Determine the (x, y) coordinate at the center of the cell enclosing the given text.  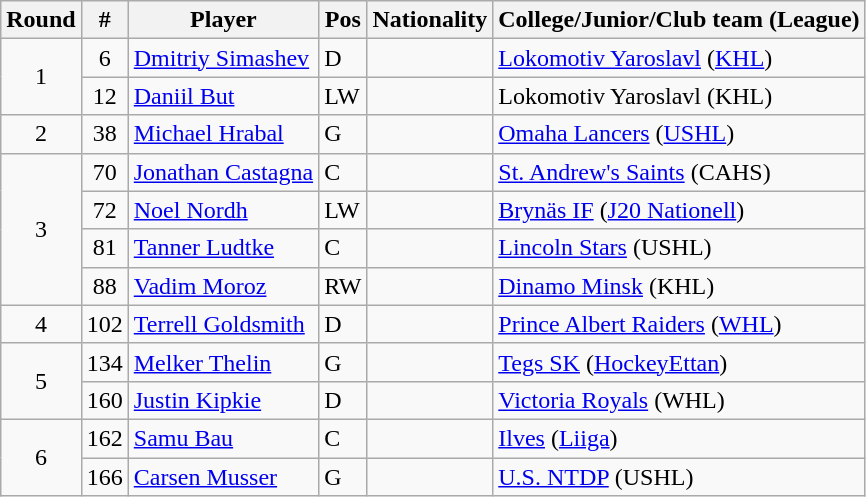
2 (41, 134)
U.S. NTDP (USHL) (679, 477)
Daniil But (223, 96)
1 (41, 77)
162 (104, 438)
5 (41, 381)
72 (104, 210)
38 (104, 134)
102 (104, 324)
Michael Hrabal (223, 134)
Tegs SK (HockeyEttan) (679, 362)
Tanner Ludtke (223, 248)
Victoria Royals (WHL) (679, 400)
Pos (343, 20)
Lincoln Stars (USHL) (679, 248)
Omaha Lancers (USHL) (679, 134)
Player (223, 20)
Nationality (430, 20)
Samu Bau (223, 438)
St. Andrew's Saints (CAHS) (679, 172)
4 (41, 324)
College/Junior/Club team (League) (679, 20)
Carsen Musser (223, 477)
RW (343, 286)
# (104, 20)
160 (104, 400)
Ilves (Liiga) (679, 438)
3 (41, 229)
70 (104, 172)
166 (104, 477)
Noel Nordh (223, 210)
Dinamo Minsk (KHL) (679, 286)
12 (104, 96)
Dmitriy Simashev (223, 58)
Justin Kipkie (223, 400)
Vadim Moroz (223, 286)
Brynäs IF (J20 Nationell) (679, 210)
134 (104, 362)
Prince Albert Raiders (WHL) (679, 324)
88 (104, 286)
Melker Thelin (223, 362)
Jonathan Castagna (223, 172)
Terrell Goldsmith (223, 324)
Round (41, 20)
81 (104, 248)
